Determine the (X, Y) coordinate at the center of the cell enclosing the given text.  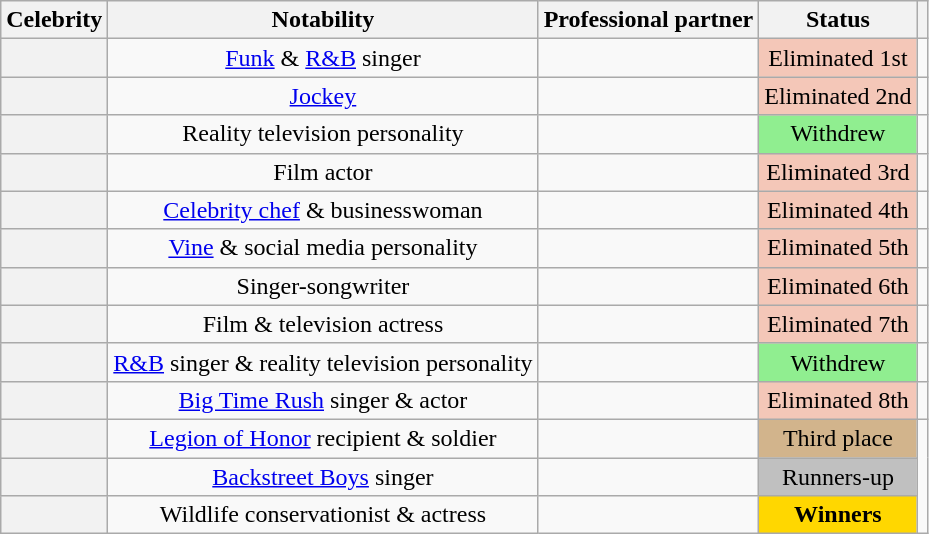
Eliminated 4th (838, 210)
Wildlife conservationist & actress (323, 515)
Film & television actress (323, 324)
Vine & social media personality (323, 248)
Film actor (323, 172)
Celebrity chef & businesswoman (323, 210)
Eliminated 8th (838, 400)
Notability (323, 20)
Status (838, 20)
Legion of Honor recipient & soldier (323, 438)
Third place (838, 438)
Singer-songwriter (323, 286)
R&B singer & reality television personality (323, 362)
Eliminated 3rd (838, 172)
Runners-up (838, 477)
Eliminated 5th (838, 248)
Eliminated 2nd (838, 96)
Big Time Rush singer & actor (323, 400)
Jockey (323, 96)
Eliminated 6th (838, 286)
Professional partner (648, 20)
Celebrity (54, 20)
Backstreet Boys singer (323, 477)
Eliminated 7th (838, 324)
Reality television personality (323, 134)
Funk & R&B singer (323, 58)
Eliminated 1st (838, 58)
Winners (838, 515)
